Detect which cell encompasses the target text, then output its [x, y] center coordinate. 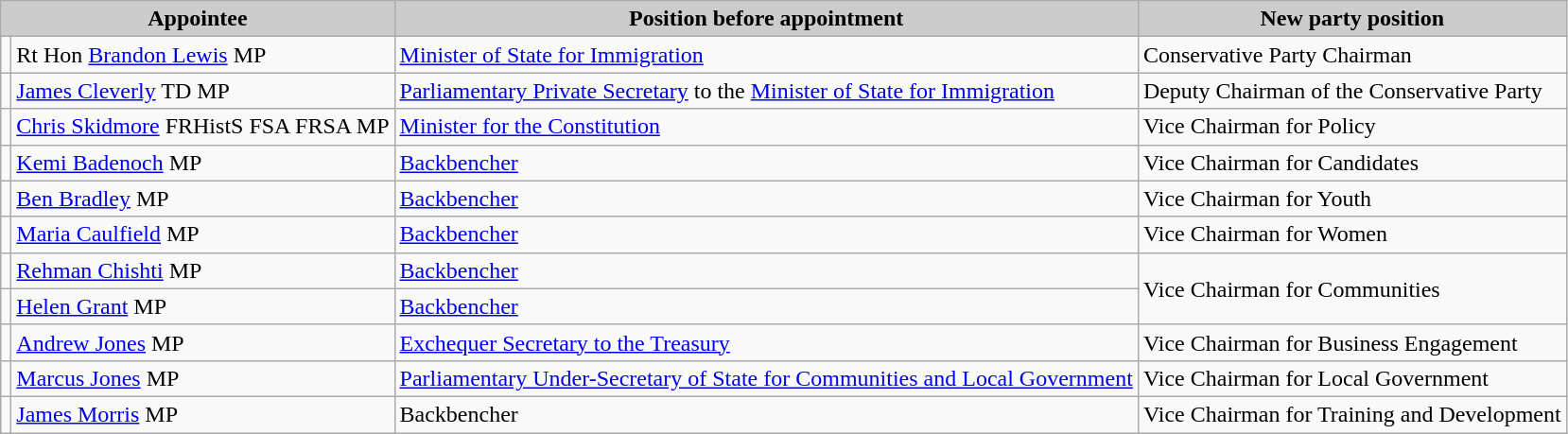
Vice Chairman for Women [1352, 234]
Vice Chairman for Training and Development [1352, 414]
Vice Chairman for Policy [1352, 127]
Vice Chairman for Communities [1352, 288]
Minister of State for Immigration [766, 55]
Conservative Party Chairman [1352, 55]
Vice Chairman for Youth [1352, 199]
Deputy Chairman of the Conservative Party [1352, 91]
Appointee [198, 19]
Andrew Jones MP [202, 342]
James Morris MP [202, 414]
Vice Chairman for Business Engagement [1352, 342]
Helen Grant MP [202, 306]
Vice Chairman for Candidates [1352, 163]
Ben Bradley MP [202, 199]
Parliamentary Under-Secretary of State for Communities and Local Government [766, 378]
Position before appointment [766, 19]
Marcus Jones MP [202, 378]
Minister for the Constitution [766, 127]
Exchequer Secretary to the Treasury [766, 342]
Vice Chairman for Local Government [1352, 378]
James Cleverly TD MP [202, 91]
Maria Caulfield MP [202, 234]
New party position [1352, 19]
Rt Hon Brandon Lewis MP [202, 55]
Chris Skidmore FRHistS FSA FRSA MP [202, 127]
Rehman Chishti MP [202, 270]
Parliamentary Private Secretary to the Minister of State for Immigration [766, 91]
Kemi Badenoch MP [202, 163]
